Locate the cell with the specified text and output its [x, y] center coordinate. 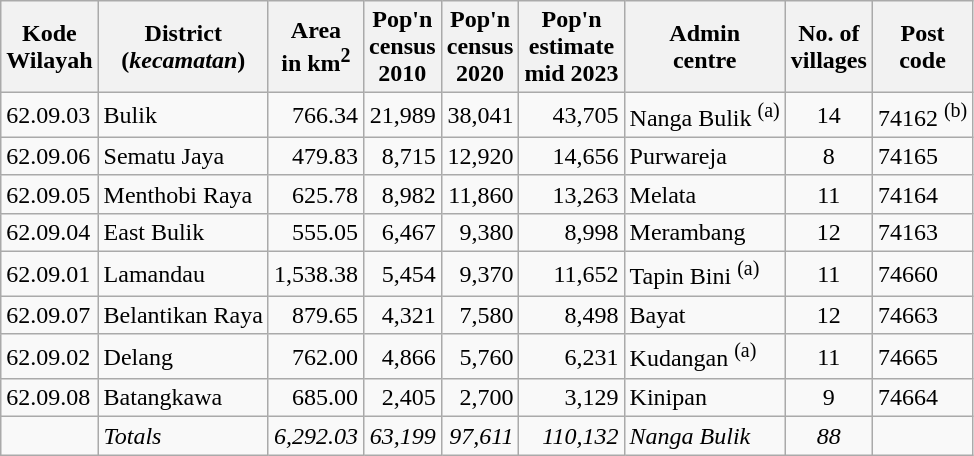
Lamandau [183, 274]
685.00 [316, 398]
Bayat [704, 315]
Pop'nestimatemid 2023 [572, 47]
Delang [183, 356]
Admin centre [704, 47]
62.09.02 [50, 356]
8,715 [402, 156]
62.09.05 [50, 194]
479.83 [316, 156]
11,860 [480, 194]
6,231 [572, 356]
8 [828, 156]
62.09.03 [50, 116]
4,321 [402, 315]
Postcode [922, 47]
5,454 [402, 274]
7,580 [480, 315]
14,656 [572, 156]
4,866 [402, 356]
9,380 [480, 232]
74163 [922, 232]
Areain km2 [316, 47]
Tapin Bini (a) [704, 274]
9 [828, 398]
8,982 [402, 194]
625.78 [316, 194]
74664 [922, 398]
879.65 [316, 315]
62.09.08 [50, 398]
Melata [704, 194]
Belantikan Raya [183, 315]
East Bulik [183, 232]
74660 [922, 274]
62.09.07 [50, 315]
Merambang [704, 232]
74165 [922, 156]
97,611 [480, 436]
KodeWilayah [50, 47]
766.34 [316, 116]
3,129 [572, 398]
9,370 [480, 274]
74663 [922, 315]
Pop'ncensus2020 [480, 47]
Sematu Jaya [183, 156]
Pop'ncensus2010 [402, 47]
Purwareja [704, 156]
Kinipan [704, 398]
6,467 [402, 232]
No. of villages [828, 47]
13,263 [572, 194]
11,652 [572, 274]
555.05 [316, 232]
62.09.01 [50, 274]
14 [828, 116]
Nanga Bulik [704, 436]
74164 [922, 194]
Batangkawa [183, 398]
762.00 [316, 356]
Totals [183, 436]
Bulik [183, 116]
110,132 [572, 436]
62.09.06 [50, 156]
1,538.38 [316, 274]
Nanga Bulik (a) [704, 116]
74162 (b) [922, 116]
5,760 [480, 356]
2,700 [480, 398]
63,199 [402, 436]
District(kecamatan) [183, 47]
Kudangan (a) [704, 356]
8,998 [572, 232]
62.09.04 [50, 232]
2,405 [402, 398]
Menthobi Raya [183, 194]
21,989 [402, 116]
12,920 [480, 156]
43,705 [572, 116]
38,041 [480, 116]
74665 [922, 356]
8,498 [572, 315]
88 [828, 436]
6,292.03 [316, 436]
